Identify which cell holds the provided text, then report its [x, y] central coordinate. 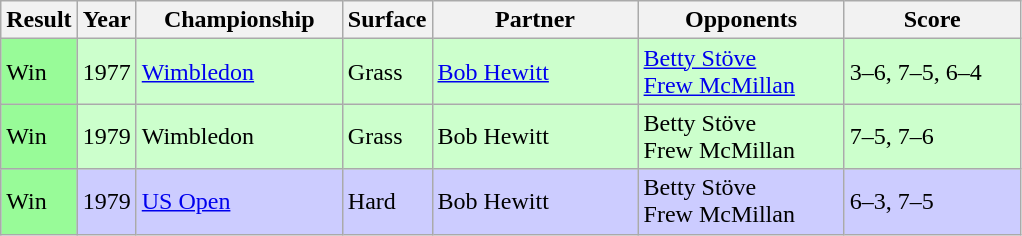
Championship [239, 20]
US Open [239, 202]
Surface [387, 20]
7–5, 7–6 [932, 136]
Hard [387, 202]
Partner [535, 20]
Year [106, 20]
6–3, 7–5 [932, 202]
Result [39, 20]
Score [932, 20]
1977 [106, 72]
Opponents [741, 20]
3–6, 7–5, 6–4 [932, 72]
